Return [x, y] of the center of cell containing provided text 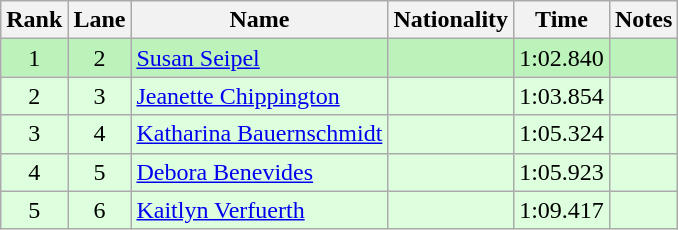
Name [260, 20]
Lane [100, 20]
1:02.840 [562, 58]
Time [562, 20]
Debora Benevides [260, 172]
1:05.923 [562, 172]
Nationality [451, 20]
Katharina Bauernschmidt [260, 134]
Notes [643, 20]
Jeanette Chippington [260, 96]
1:05.324 [562, 134]
6 [100, 210]
Susan Seipel [260, 58]
Rank [34, 20]
Kaitlyn Verfuerth [260, 210]
1:09.417 [562, 210]
1 [34, 58]
1:03.854 [562, 96]
